Locate the cell with the specified text and output its [X, Y] center coordinate. 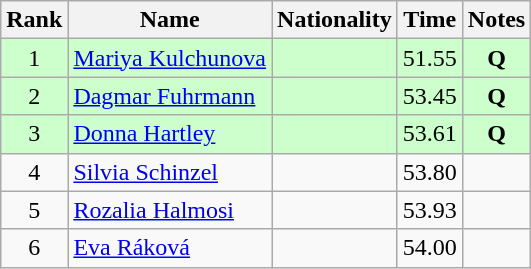
51.55 [430, 58]
Rank [34, 20]
53.93 [430, 210]
Eva Ráková [170, 248]
1 [34, 58]
2 [34, 96]
Dagmar Fuhrmann [170, 96]
Nationality [335, 20]
Name [170, 20]
Rozalia Halmosi [170, 210]
Mariya Kulchunova [170, 58]
5 [34, 210]
3 [34, 134]
54.00 [430, 248]
53.61 [430, 134]
53.80 [430, 172]
Time [430, 20]
53.45 [430, 96]
6 [34, 248]
4 [34, 172]
Notes [496, 20]
Silvia Schinzel [170, 172]
Donna Hartley [170, 134]
